Provide the [X, Y] coordinate of the cell's center where the given text is located.  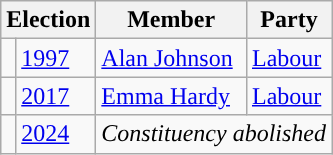
Party [288, 20]
Alan Johnson [172, 58]
2024 [56, 134]
1997 [56, 58]
Member [172, 20]
2017 [56, 96]
Election [48, 20]
Constituency abolished [214, 134]
Emma Hardy [172, 96]
